Extract the (x, y) coordinate from the center of the cell holding the provided text.  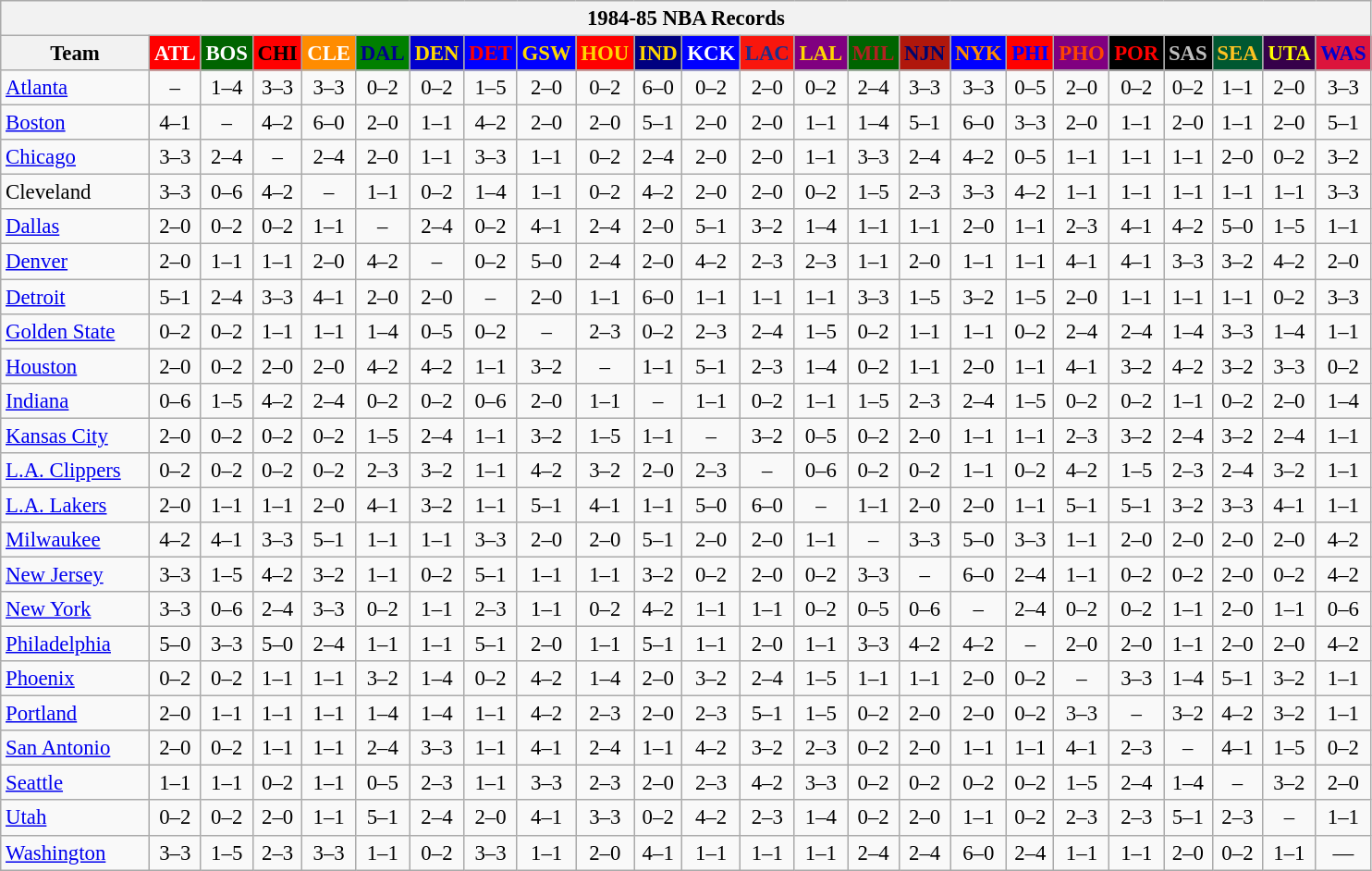
Portland (76, 714)
Chicago (76, 157)
SEA (1237, 54)
LAC (767, 54)
ATL (175, 54)
IND (658, 54)
1984-85 NBA Records (686, 18)
CLE (329, 54)
GSW (546, 54)
Golden State (76, 331)
NYK (978, 54)
Atlanta (76, 88)
Detroit (76, 297)
Phoenix (76, 679)
Indiana (76, 400)
NJN (925, 54)
LAL (821, 54)
Dallas (76, 227)
— (1343, 853)
San Antonio (76, 748)
CHI (277, 54)
MIL (874, 54)
Washington (76, 853)
DEN (436, 54)
WAS (1343, 54)
New Jersey (76, 574)
SAS (1188, 54)
BOS (227, 54)
Utah (76, 818)
Houston (76, 366)
Cleveland (76, 192)
L.A. Lakers (76, 505)
Philadelphia (76, 644)
Seattle (76, 783)
Kansas City (76, 435)
DET (490, 54)
POR (1137, 54)
DAL (383, 54)
New York (76, 609)
Milwaukee (76, 540)
HOU (605, 54)
UTA (1289, 54)
Boston (76, 123)
KCK (712, 54)
Team (76, 54)
PHI (1030, 54)
Denver (76, 262)
PHO (1082, 54)
L.A. Clippers (76, 471)
